Locate the cell with the specified text and output its (X, Y) center coordinate. 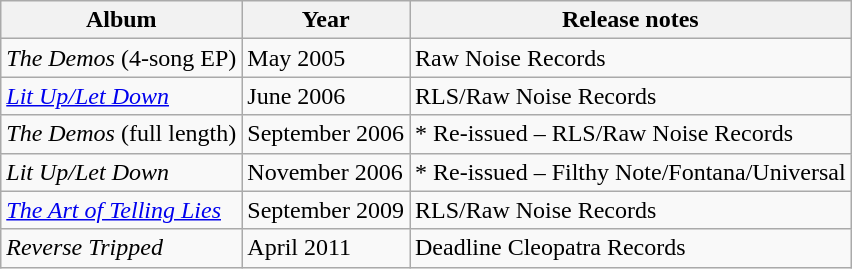
September 2006 (326, 134)
* Re-issued – RLS/Raw Noise Records (631, 134)
The Demos (4-song EP) (122, 58)
Album (122, 20)
June 2006 (326, 96)
November 2006 (326, 172)
Year (326, 20)
Deadline Cleopatra Records (631, 248)
April 2011 (326, 248)
Raw Noise Records (631, 58)
September 2009 (326, 210)
The Art of Telling Lies (122, 210)
Reverse Tripped (122, 248)
* Re-issued – Filthy Note/Fontana/Universal (631, 172)
The Demos (full length) (122, 134)
Release notes (631, 20)
May 2005 (326, 58)
